Output the [X, Y] coordinate of the center of the cell containing the given text.  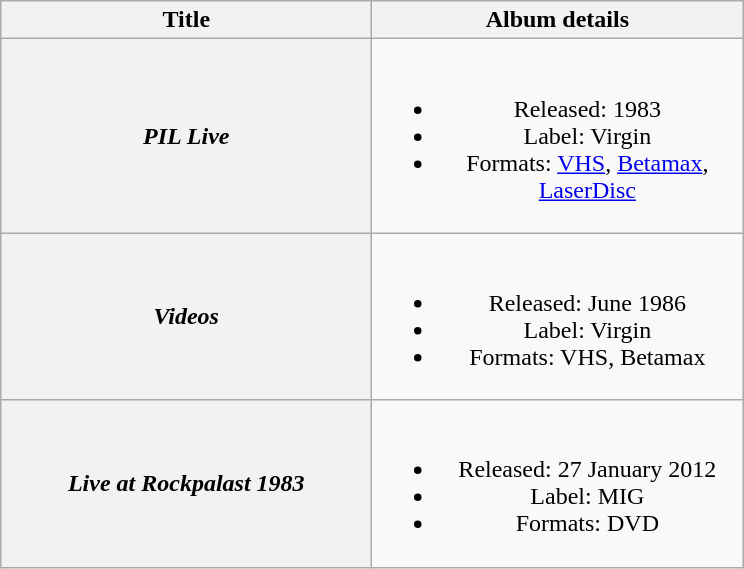
Title [186, 20]
PIL Live [186, 136]
Released: June 1986Label: VirginFormats: VHS, Betamax [558, 316]
Album details [558, 20]
Live at Rockpalast 1983 [186, 484]
Released: 27 January 2012Label: MIGFormats: DVD [558, 484]
Videos [186, 316]
Released: 1983Label: VirginFormats: VHS, Betamax, LaserDisc [558, 136]
